Find where the given text appears and provide that cell's center as (x, y) coordinate. 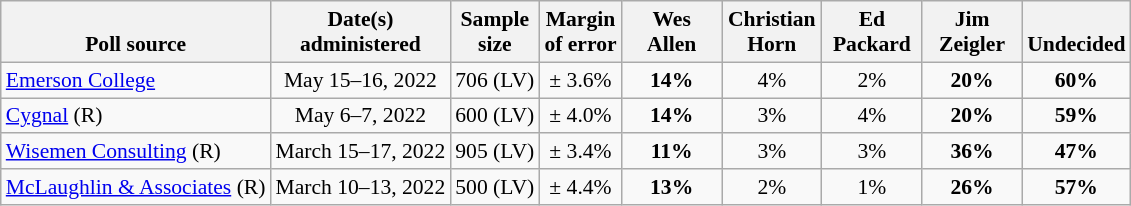
Wisemen Consulting (R) (136, 152)
905 (LV) (494, 152)
May 15–16, 2022 (360, 80)
59% (1076, 116)
57% (1076, 187)
600 (LV) (494, 116)
60% (1076, 80)
47% (1076, 152)
1% (872, 187)
WesAllen (672, 32)
± 4.0% (580, 116)
± 4.4% (580, 187)
706 (LV) (494, 80)
March 10–13, 2022 (360, 187)
Date(s)administered (360, 32)
13% (672, 187)
JimZeigler (972, 32)
May 6–7, 2022 (360, 116)
EdPackard (872, 32)
500 (LV) (494, 187)
March 15–17, 2022 (360, 152)
Marginof error (580, 32)
11% (672, 152)
Emerson College (136, 80)
26% (972, 187)
Samplesize (494, 32)
Undecided (1076, 32)
McLaughlin & Associates (R) (136, 187)
± 3.4% (580, 152)
ChristianHorn (772, 32)
Poll source (136, 32)
36% (972, 152)
Cygnal (R) (136, 116)
± 3.6% (580, 80)
